Pinpoint the cell where the given text exists, returning its [x, y] midpoint coordinate. 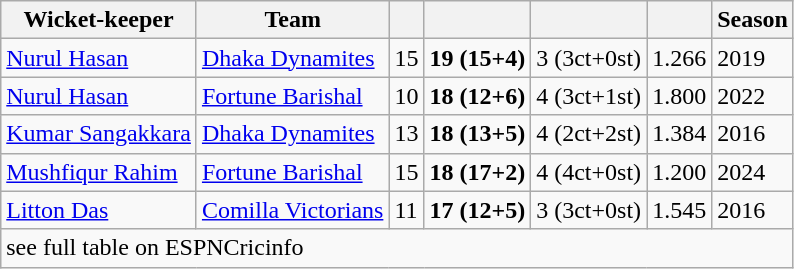
18 (12+6) [478, 96]
see full table on ESPNCricinfo [398, 248]
1.200 [680, 172]
Mushfiqur Rahim [99, 172]
Season [753, 20]
19 (15+4) [478, 58]
4 (4ct+0st) [589, 172]
Litton Das [99, 210]
10 [406, 96]
1.266 [680, 58]
18 (13+5) [478, 134]
2024 [753, 172]
Comilla Victorians [292, 210]
1.800 [680, 96]
2019 [753, 58]
Team [292, 20]
17 (12+5) [478, 210]
1.545 [680, 210]
1.384 [680, 134]
4 (2ct+2st) [589, 134]
13 [406, 134]
2022 [753, 96]
4 (3ct+1st) [589, 96]
11 [406, 210]
18 (17+2) [478, 172]
Wicket-keeper [99, 20]
Kumar Sangakkara [99, 134]
